Scan for the cell matching the given text and deliver its (X, Y) coordinate at center. 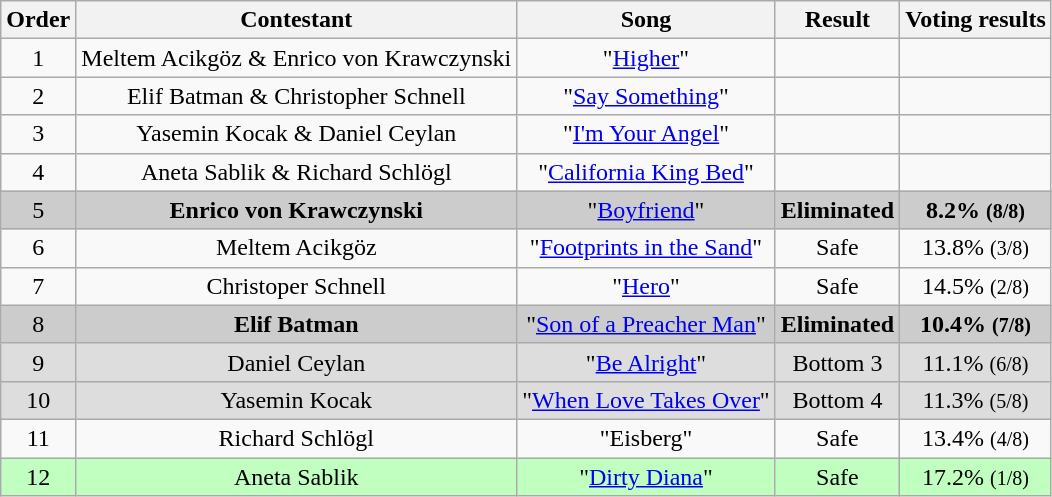
Bottom 3 (837, 362)
Song (646, 20)
"Hero" (646, 286)
6 (38, 248)
"Higher" (646, 58)
8.2% (8/8) (976, 210)
"When Love Takes Over" (646, 400)
"Boyfriend" (646, 210)
13.8% (3/8) (976, 248)
Aneta Sablik & Richard Schlögl (296, 172)
Contestant (296, 20)
11.1% (6/8) (976, 362)
"Be Alright" (646, 362)
11 (38, 438)
8 (38, 324)
"Footprints in the Sand" (646, 248)
Enrico von Krawczynski (296, 210)
Bottom 4 (837, 400)
4 (38, 172)
Aneta Sablik (296, 477)
17.2% (1/8) (976, 477)
Elif Batman (296, 324)
Result (837, 20)
2 (38, 96)
10 (38, 400)
"Dirty Diana" (646, 477)
Richard Schlögl (296, 438)
"Say Something" (646, 96)
1 (38, 58)
7 (38, 286)
Meltem Acikgöz & Enrico von Krawczynski (296, 58)
12 (38, 477)
Yasemin Kocak & Daniel Ceylan (296, 134)
10.4% (7/8) (976, 324)
11.3% (5/8) (976, 400)
Christoper Schnell (296, 286)
"Son of a Preacher Man" (646, 324)
"Eisberg" (646, 438)
Order (38, 20)
Meltem Acikgöz (296, 248)
Elif Batman & Christopher Schnell (296, 96)
"California King Bed" (646, 172)
Yasemin Kocak (296, 400)
3 (38, 134)
5 (38, 210)
14.5% (2/8) (976, 286)
Daniel Ceylan (296, 362)
Voting results (976, 20)
9 (38, 362)
13.4% (4/8) (976, 438)
"I'm Your Angel" (646, 134)
